Identify which cell holds the provided text, then report its (X, Y) central coordinate. 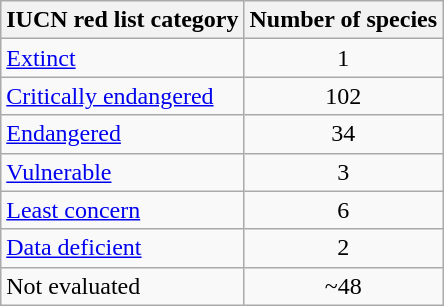
1 (344, 58)
Data deficient (122, 248)
6 (344, 210)
Not evaluated (122, 286)
2 (344, 248)
Vulnerable (122, 172)
IUCN red list category (122, 20)
102 (344, 96)
~48 (344, 286)
3 (344, 172)
Number of species (344, 20)
34 (344, 134)
Extinct (122, 58)
Endangered (122, 134)
Least concern (122, 210)
Critically endangered (122, 96)
